Capture the cell that displays the provided text and extract its (X, Y) central coordinate. 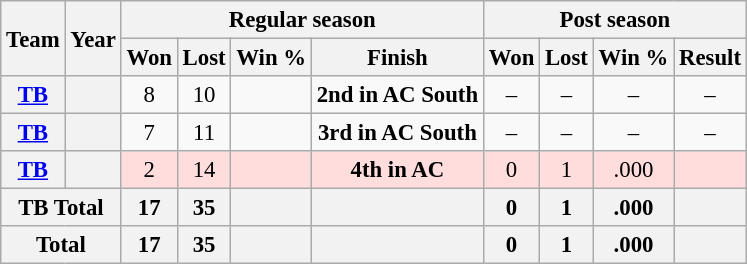
Regular season (302, 20)
Team (33, 38)
11 (204, 133)
Total (61, 245)
2 (149, 170)
Year (93, 38)
Result (710, 58)
TB Total (61, 208)
2nd in AC South (397, 95)
14 (204, 170)
4th in AC (397, 170)
10 (204, 95)
7 (149, 133)
Post season (614, 20)
Finish (397, 58)
3rd in AC South (397, 133)
8 (149, 95)
